Pinpoint the cell where the given text exists, returning its [X, Y] midpoint coordinate. 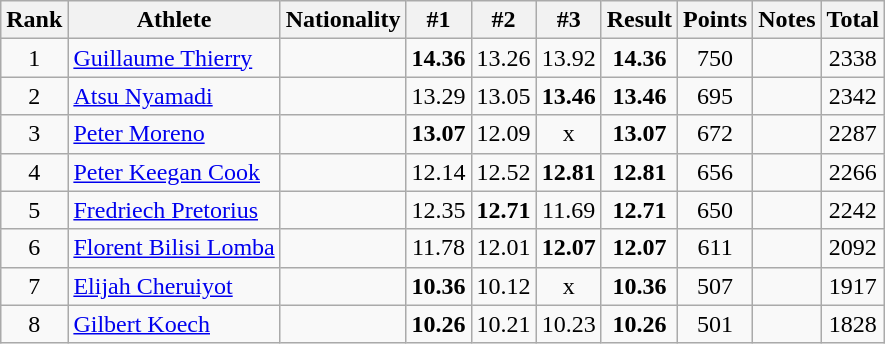
13.29 [438, 96]
12.14 [438, 172]
7 [34, 286]
Peter Keegan Cook [174, 172]
2 [34, 96]
10.23 [568, 324]
#3 [568, 20]
10.12 [504, 286]
Nationality [343, 20]
Notes [787, 20]
13.92 [568, 58]
Guillaume Thierry [174, 58]
2242 [853, 210]
Elijah Cheruiyot [174, 286]
2092 [853, 248]
5 [34, 210]
Points [716, 20]
#1 [438, 20]
12.09 [504, 134]
13.05 [504, 96]
Athlete [174, 20]
Result [639, 20]
13.26 [504, 58]
12.35 [438, 210]
2342 [853, 96]
10.21 [504, 324]
611 [716, 248]
11.69 [568, 210]
Peter Moreno [174, 134]
2266 [853, 172]
2287 [853, 134]
1 [34, 58]
2338 [853, 58]
4 [34, 172]
656 [716, 172]
Florent Bilisi Lomba [174, 248]
8 [34, 324]
750 [716, 58]
#2 [504, 20]
12.52 [504, 172]
Total [853, 20]
1917 [853, 286]
6 [34, 248]
501 [716, 324]
12.01 [504, 248]
Fredriech Pretorius [174, 210]
672 [716, 134]
Gilbert Koech [174, 324]
650 [716, 210]
507 [716, 286]
695 [716, 96]
Rank [34, 20]
3 [34, 134]
11.78 [438, 248]
1828 [853, 324]
Atsu Nyamadi [174, 96]
